For the text-containing cell, return its midpoint in (X, Y) coordinate format. 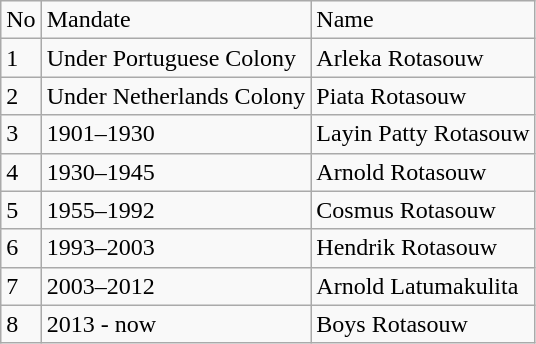
Arnold Latumakulita (423, 286)
Name (423, 20)
4 (21, 172)
1993–2003 (176, 248)
6 (21, 248)
Under Portuguese Colony (176, 58)
Arnold Rotasouw (423, 172)
1 (21, 58)
Mandate (176, 20)
3 (21, 134)
8 (21, 324)
5 (21, 210)
Piata Rotasouw (423, 96)
1955–1992 (176, 210)
2 (21, 96)
Hendrik Rotasouw (423, 248)
2013 - now (176, 324)
1901–1930 (176, 134)
No (21, 20)
1930–1945 (176, 172)
Layin Patty Rotasouw (423, 134)
Cosmus Rotasouw (423, 210)
Boys Rotasouw (423, 324)
7 (21, 286)
Under Netherlands Colony (176, 96)
2003–2012 (176, 286)
Arleka Rotasouw (423, 58)
